Return (x, y) of the center of cell containing provided text 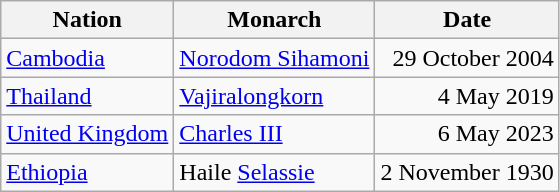
Norodom Sihamoni (274, 58)
2 November 1930 (467, 172)
Monarch (274, 20)
Date (467, 20)
Vajiralongkorn (274, 96)
United Kingdom (88, 134)
Cambodia (88, 58)
4 May 2019 (467, 96)
Nation (88, 20)
6 May 2023 (467, 134)
29 October 2004 (467, 58)
Haile Selassie (274, 172)
Charles III (274, 134)
Thailand (88, 96)
Ethiopia (88, 172)
